Locate the cell with the specified text and output its [x, y] center coordinate. 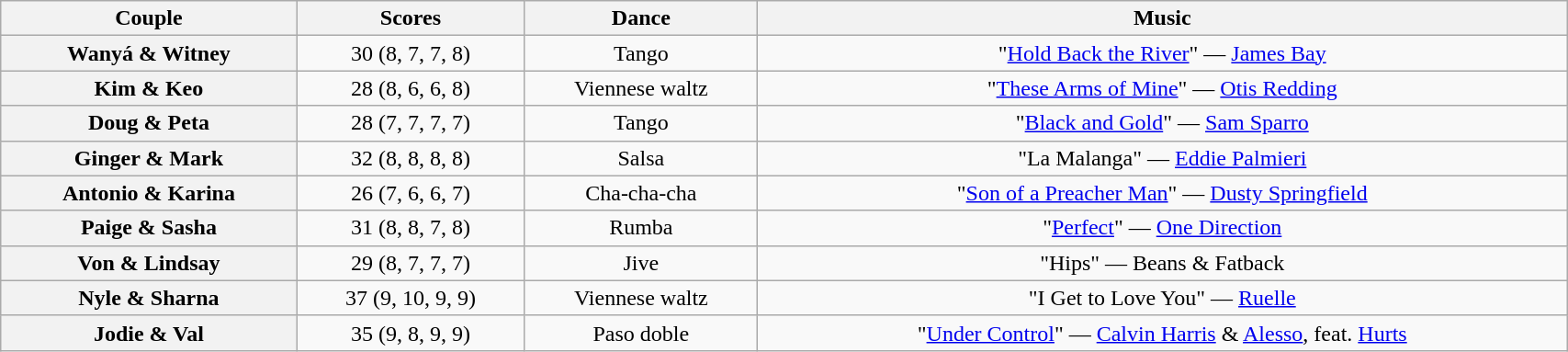
Antonio & Karina [149, 193]
"Black and Gold" — Sam Sparro [1163, 123]
"I Get to Love You" — Ruelle [1163, 298]
30 (8, 7, 7, 8) [411, 53]
Kim & Keo [149, 88]
Paige & Sasha [149, 228]
"Perfect" — One Direction [1163, 228]
28 (7, 7, 7, 7) [411, 123]
31 (8, 8, 7, 8) [411, 228]
"These Arms of Mine" — Otis Redding [1163, 88]
Rumba [641, 228]
"La Malanga" — Eddie Palmieri [1163, 158]
Salsa [641, 158]
Von & Lindsay [149, 263]
"Hold Back the River" — James Bay [1163, 53]
Music [1163, 18]
37 (9, 10, 9, 9) [411, 298]
Ginger & Mark [149, 158]
29 (8, 7, 7, 7) [411, 263]
"Under Control" — Calvin Harris & Alesso, feat. Hurts [1163, 333]
32 (8, 8, 8, 8) [411, 158]
Paso doble [641, 333]
Jodie & Val [149, 333]
Doug & Peta [149, 123]
Nyle & Sharna [149, 298]
Wanyá & Witney [149, 53]
"Son of a Preacher Man" — Dusty Springfield [1163, 193]
26 (7, 6, 6, 7) [411, 193]
35 (9, 8, 9, 9) [411, 333]
28 (8, 6, 6, 8) [411, 88]
Dance [641, 18]
Cha-cha-cha [641, 193]
Scores [411, 18]
Couple [149, 18]
"Hips" — Beans & Fatback [1163, 263]
Jive [641, 263]
